Pinpoint the cell where the given text exists, returning its (X, Y) midpoint coordinate. 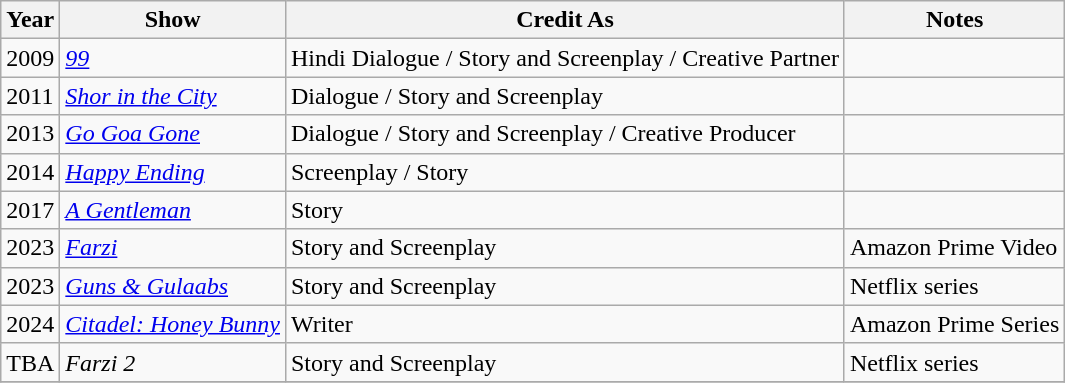
Year (30, 20)
2013 (30, 134)
Farzi 2 (173, 362)
Hindi Dialogue / Story and Screenplay / Creative Partner (564, 58)
Story (564, 210)
Amazon Prime Video (954, 248)
Dialogue / Story and Screenplay (564, 96)
Go Goa Gone (173, 134)
Writer (564, 324)
Show (173, 20)
2011 (30, 96)
2024 (30, 324)
Guns & Gulaabs (173, 286)
Notes (954, 20)
Farzi (173, 248)
Amazon Prime Series (954, 324)
Screenplay / Story (564, 172)
A Gentleman (173, 210)
Happy Ending (173, 172)
Citadel: Honey Bunny (173, 324)
Dialogue / Story and Screenplay / Creative Producer (564, 134)
2017 (30, 210)
2009 (30, 58)
Shor in the City (173, 96)
Credit As (564, 20)
TBA (30, 362)
2014 (30, 172)
99 (173, 58)
